Identify which cell holds the provided text, then report its (X, Y) central coordinate. 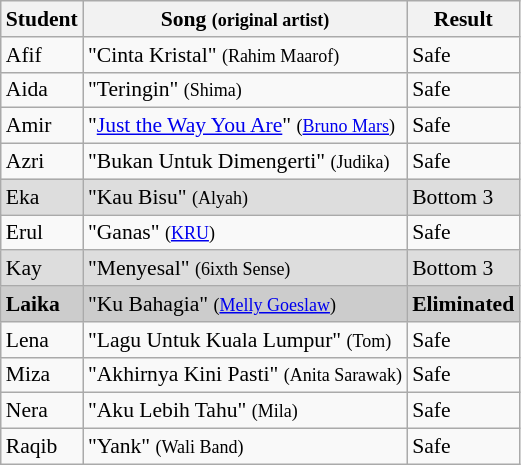
Result (463, 19)
Azri (42, 162)
Afif (42, 55)
"Akhirnya Kini Pasti" (Anita Sarawak) (245, 375)
"Bukan Untuk Dimengerti" (Judika) (245, 162)
Erul (42, 233)
Kay (42, 269)
Eliminated (463, 304)
"Lagu Untuk Kuala Lumpur" (Tom) (245, 340)
"Teringin" (Shima) (245, 90)
"Aku Lebih Tahu" (Mila) (245, 411)
"Ganas" (KRU) (245, 233)
Laika (42, 304)
Lena (42, 340)
Eka (42, 197)
Aida (42, 90)
"Ku Bahagia" (Melly Goeslaw) (245, 304)
"Kau Bisu" (Alyah) (245, 197)
Song (original artist) (245, 19)
"Just the Way You Are" (Bruno Mars) (245, 126)
Nera (42, 411)
Miza (42, 375)
"Menyesal" (6ixth Sense) (245, 269)
"Yank" (Wali Band) (245, 447)
Student (42, 19)
Amir (42, 126)
Raqib (42, 447)
"Cinta Kristal" (Rahim Maarof) (245, 55)
